Provide the (X, Y) coordinate of the cell's center where the given text is located.  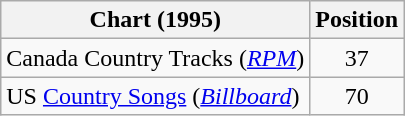
70 (357, 96)
Canada Country Tracks (RPM) (156, 58)
Position (357, 20)
37 (357, 58)
Chart (1995) (156, 20)
US Country Songs (Billboard) (156, 96)
